Determine the [X, Y] coordinate at the center of the cell enclosing the given text.  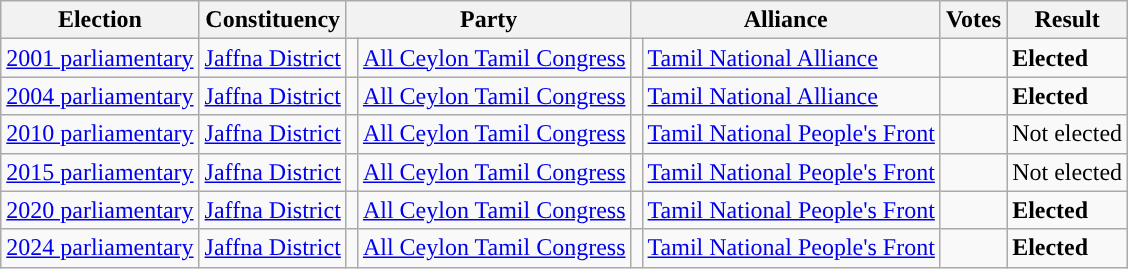
2015 parliamentary [100, 172]
2024 parliamentary [100, 248]
2004 parliamentary [100, 96]
Votes [973, 20]
Election [100, 20]
Constituency [272, 20]
2010 parliamentary [100, 134]
Alliance [786, 20]
Party [488, 20]
2020 parliamentary [100, 210]
2001 parliamentary [100, 58]
Result [1068, 20]
